For the text-containing cell, return its midpoint in (x, y) coordinate format. 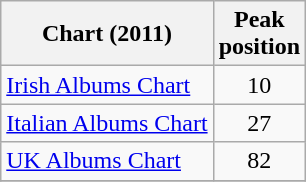
Chart (2011) (107, 34)
UK Albums Chart (107, 161)
27 (259, 123)
Italian Albums Chart (107, 123)
82 (259, 161)
Irish Albums Chart (107, 85)
10 (259, 85)
Peakposition (259, 34)
